Scan for the cell matching the given text and deliver its [x, y] coordinate at center. 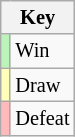
Key [38, 17]
Defeat [42, 118]
Win [42, 51]
Draw [42, 85]
